Search for the cell housing the specified text and yield its (x, y) center coordinate. 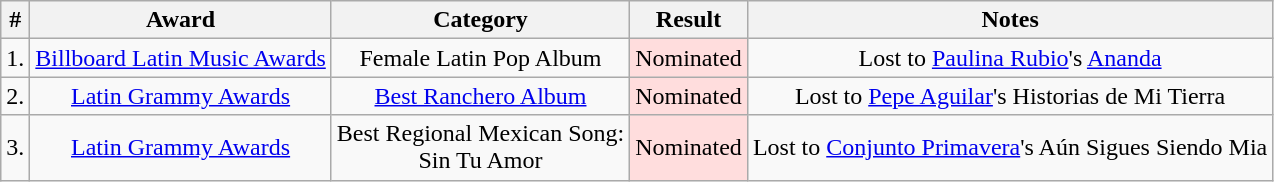
Billboard Latin Music Awards (181, 58)
2. (16, 96)
Result (689, 20)
Lost to Conjunto Primavera's Aún Sigues Siendo Mia (1010, 148)
Category (480, 20)
Best Regional Mexican Song:Sin Tu Amor (480, 148)
# (16, 20)
Female Latin Pop Album (480, 58)
Lost to Pepe Aguilar's Historias de Mi Tierra (1010, 96)
Lost to Paulina Rubio's Ananda (1010, 58)
3. (16, 148)
Award (181, 20)
Best Ranchero Album (480, 96)
Notes (1010, 20)
1. (16, 58)
